From the cell containing the given text, extract its center point as [x, y] coordinate. 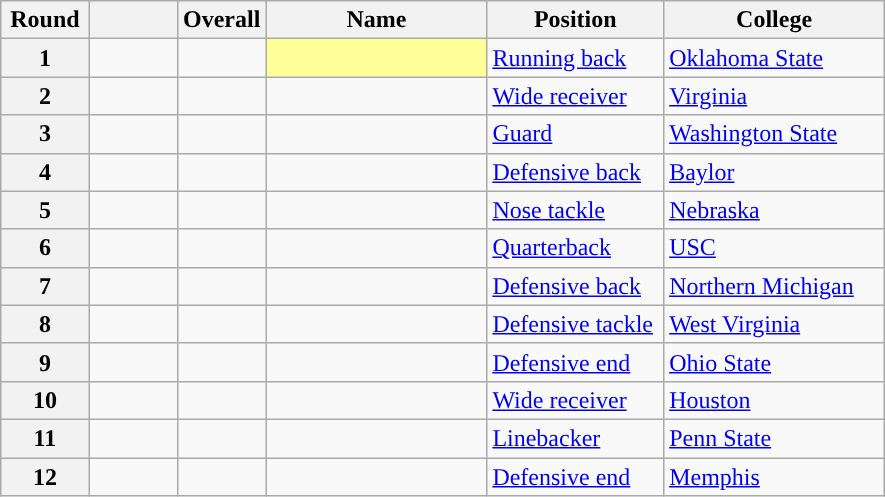
Northern Michigan [774, 286]
5 [45, 210]
9 [45, 362]
Linebacker [576, 438]
Overall [222, 20]
USC [774, 248]
Memphis [774, 477]
11 [45, 438]
Washington State [774, 134]
3 [45, 134]
Virginia [774, 96]
1 [45, 58]
Name [376, 20]
Oklahoma State [774, 58]
Defensive tackle [576, 324]
Nose tackle [576, 210]
West Virginia [774, 324]
7 [45, 286]
Quarterback [576, 248]
Position [576, 20]
8 [45, 324]
2 [45, 96]
Round [45, 20]
4 [45, 172]
College [774, 20]
Houston [774, 400]
12 [45, 477]
Guard [576, 134]
Baylor [774, 172]
Penn State [774, 438]
Ohio State [774, 362]
Nebraska [774, 210]
Running back [576, 58]
10 [45, 400]
6 [45, 248]
